From the cell containing the given text, extract its center point as [X, Y] coordinate. 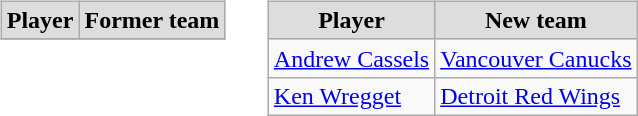
Vancouver Canucks [536, 58]
New team [536, 20]
Former team [152, 20]
Detroit Red Wings [536, 96]
Andrew Cassels [351, 58]
Ken Wregget [351, 96]
